From the cell containing the given text, extract its center point as (X, Y) coordinate. 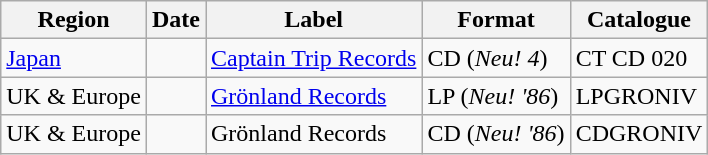
LP (Neu! '86) (496, 96)
CT CD 020 (639, 58)
CD (Neu! '86) (496, 134)
CD (Neu! 4) (496, 58)
Date (176, 20)
Japan (74, 58)
Region (74, 20)
Label (314, 20)
Catalogue (639, 20)
CDGRONIV (639, 134)
LPGRONIV (639, 96)
Captain Trip Records (314, 58)
Format (496, 20)
